Scan for the cell matching the given text and deliver its (X, Y) coordinate at center. 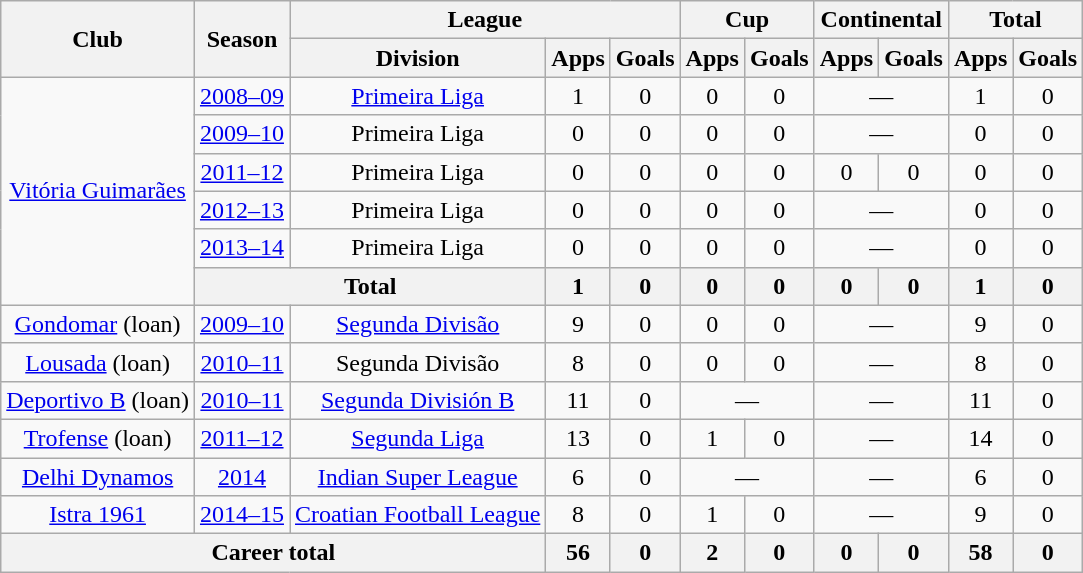
Indian Super League (418, 477)
Deportivo B (loan) (98, 400)
Cup (747, 20)
2014 (242, 477)
2013–14 (242, 248)
56 (578, 553)
Segunda División B (418, 400)
Lousada (loan) (98, 362)
2014–15 (242, 515)
14 (980, 438)
13 (578, 438)
Season (242, 39)
Istra 1961 (98, 515)
League (486, 20)
Continental (881, 20)
Segunda Liga (418, 438)
58 (980, 553)
Division (418, 58)
Delhi Dynamos (98, 477)
Club (98, 39)
Career total (274, 553)
Trofense (loan) (98, 438)
Gondomar (loan) (98, 324)
2012–13 (242, 210)
Vitória Guimarães (98, 191)
2 (712, 553)
Croatian Football League (418, 515)
2008–09 (242, 96)
